Locate the cell with the specified text and output its [x, y] center coordinate. 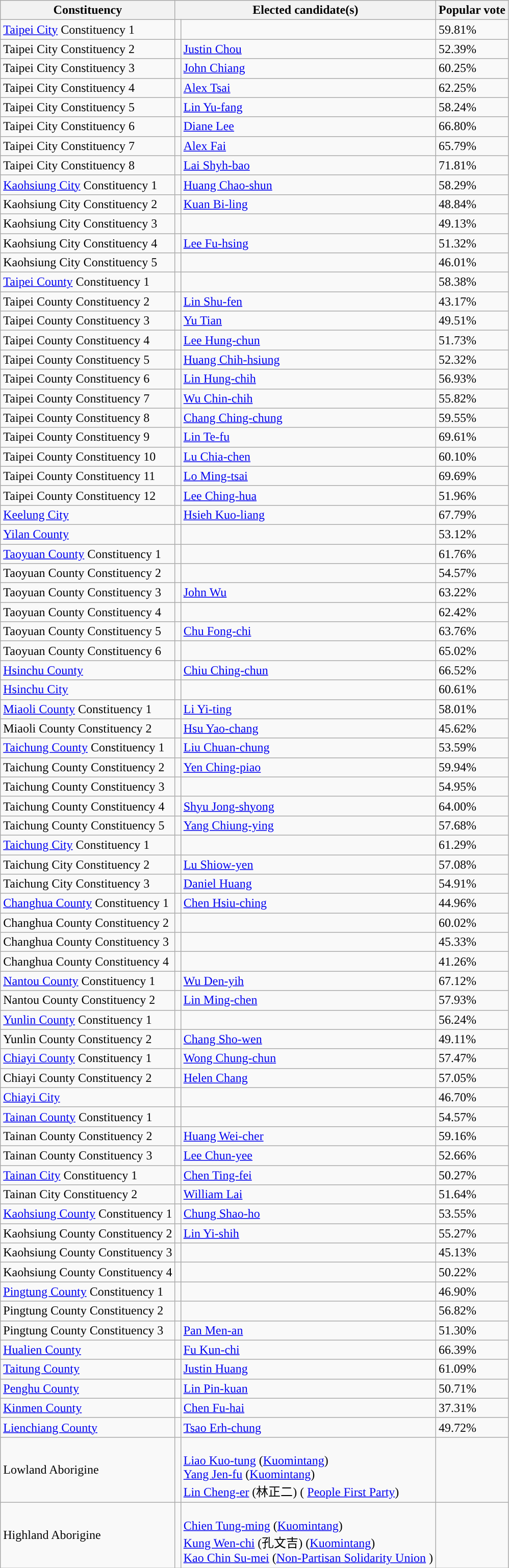
Diane Lee [308, 127]
61.29% [472, 845]
57.05% [472, 1078]
58.01% [472, 709]
Kaohsiung City Constituency 3 [88, 223]
59.16% [472, 1136]
Lin Shu-fen [308, 301]
Lin Ming-chen [308, 1000]
Changhua County Constituency 2 [88, 923]
Pingtung County Constituency 3 [88, 1330]
49.13% [472, 223]
Pan Men-an [308, 1330]
51.64% [472, 1195]
Justin Chou [308, 49]
Lee Hung-chun [308, 340]
Changhua County Constituency 3 [88, 942]
Yilan County [88, 534]
Lin Hung-chih [308, 379]
Miaoli County Constituency 1 [88, 709]
Taichung County Constituency 5 [88, 825]
58.38% [472, 282]
Lee Fu-hsing [308, 243]
66.39% [472, 1350]
Lee Ching-hua [308, 495]
Changhua County Constituency 1 [88, 903]
Yen Ching-piao [308, 767]
Taoyuan County Constituency 5 [88, 631]
Kaohsiung City Constituency 5 [88, 263]
Taichung County Constituency 2 [88, 767]
Liu Chuan-chung [308, 748]
Taoyuan County Constituency 6 [88, 651]
53.55% [472, 1214]
Chu Fong-chi [308, 631]
54.91% [472, 884]
Alex Tsai [308, 88]
Taipei City Constituency 6 [88, 127]
66.80% [472, 127]
Taoyuan County Constituency 1 [88, 553]
Taoyuan County Constituency 2 [88, 573]
52.32% [472, 360]
45.13% [472, 1253]
Taipei County Constituency 6 [88, 379]
Kaohsiung City Constituency 2 [88, 204]
Highland Aborigine [88, 1535]
Elected candidate(s) [305, 10]
Nantou County Constituency 1 [88, 981]
59.81% [472, 30]
53.12% [472, 534]
Chien Tung-ming (Kuomintang) Kung Wen-chi (孔文吉) (Kuomintang) Kao Chin Su-mei (Non-Partisan Solidarity Union ) [308, 1535]
49.51% [472, 321]
Chen Fu-hai [308, 1408]
50.71% [472, 1388]
Shyu Jong-shyong [308, 806]
52.39% [472, 49]
55.82% [472, 398]
William Lai [308, 1195]
Huang Wei-cher [308, 1136]
65.02% [472, 651]
Chung Shao-ho [308, 1214]
60.10% [472, 457]
Taoyuan County Constituency 4 [88, 612]
Lin Te-fu [308, 437]
57.93% [472, 1000]
Taipei County Constituency 8 [88, 418]
Taoyuan County Constituency 3 [88, 593]
Lai Shyh-bao [308, 165]
71.81% [472, 165]
55.27% [472, 1233]
Lu Shiow-yen [308, 865]
51.32% [472, 243]
Taipei City Constituency 5 [88, 107]
Kaohsiung County Constituency 2 [88, 1233]
57.68% [472, 825]
43.17% [472, 301]
Kaohsiung City Constituency 4 [88, 243]
Yu Tian [308, 321]
Hsinchu City [88, 690]
Taipei County Constituency 11 [88, 476]
Taipei County Constituency 1 [88, 282]
Chiayi County Constituency 1 [88, 1058]
Taichung City Constituency 2 [88, 865]
Constituency [88, 10]
64.00% [472, 806]
58.29% [472, 185]
Tainan County Constituency 3 [88, 1155]
56.82% [472, 1311]
65.79% [472, 146]
66.52% [472, 670]
Chen Hsiu-ching [308, 903]
Lowland Aborigine [88, 1470]
Nantou County Constituency 2 [88, 1000]
Lienchiang County [88, 1427]
Chiu Ching-chun [308, 670]
Huang Chao-shun [308, 185]
61.76% [472, 553]
45.33% [472, 942]
Helen Chang [308, 1078]
Miaoli County Constituency 2 [88, 728]
Taichung City Constituency 1 [88, 845]
57.08% [472, 865]
Kaohsiung County Constituency 1 [88, 1214]
67.79% [472, 515]
51.30% [472, 1330]
Taipei City Constituency 2 [88, 49]
Taipei County Constituency 7 [88, 398]
69.61% [472, 437]
Tainan City Constituency 1 [88, 1175]
56.93% [472, 379]
Kaohsiung City Constituency 1 [88, 185]
Chang Sho-wen [308, 1039]
Taipei County Constituency 9 [88, 437]
Taichung County Constituency 4 [88, 806]
53.59% [472, 748]
Lo Ming-tsai [308, 476]
50.27% [472, 1175]
Taipei City Constituency 7 [88, 146]
58.24% [472, 107]
Taipei City Constituency 8 [88, 165]
45.62% [472, 728]
Taitung County [88, 1369]
Lin Yu-fang [308, 107]
46.90% [472, 1292]
Justin Huang [308, 1369]
Taipei County Constituency 4 [88, 340]
Taipei County Constituency 2 [88, 301]
56.24% [472, 1020]
60.61% [472, 690]
Lee Chun-yee [308, 1155]
59.94% [472, 767]
Tainan City Constituency 2 [88, 1195]
Taipei County Constituency 10 [88, 457]
Tsao Erh-chung [308, 1427]
Lin Pin-kuan [308, 1388]
46.01% [472, 263]
50.22% [472, 1272]
51.96% [472, 495]
Hsieh Kuo-liang [308, 515]
Changhua County Constituency 4 [88, 962]
Yang Chiung-ying [308, 825]
Kinmen County [88, 1408]
52.66% [472, 1155]
Taichung County Constituency 1 [88, 748]
Pingtung County Constituency 1 [88, 1292]
46.70% [472, 1097]
Kuan Bi-ling [308, 204]
Pingtung County Constituency 2 [88, 1311]
John Wu [308, 593]
Taichung City Constituency 3 [88, 884]
Popular vote [472, 10]
63.76% [472, 631]
Li Yi-ting [308, 709]
Huang Chih-hsiung [308, 360]
41.26% [472, 962]
49.11% [472, 1039]
Taipei City Constituency 4 [88, 88]
51.73% [472, 340]
Keelung City [88, 515]
Kaohsiung County Constituency 3 [88, 1253]
Chiayi City [88, 1097]
John Chiang [308, 68]
Chen Ting-fei [308, 1175]
48.84% [472, 204]
62.25% [472, 88]
37.31% [472, 1408]
54.95% [472, 787]
Daniel Huang [308, 884]
Fu Kun-chi [308, 1350]
Yunlin County Constituency 2 [88, 1039]
60.25% [472, 68]
Yunlin County Constituency 1 [88, 1020]
Lin Yi-shih [308, 1233]
Alex Fai [308, 146]
Hualien County [88, 1350]
69.69% [472, 476]
Chiayi County Constituency 2 [88, 1078]
Taipei City Constituency 1 [88, 30]
60.02% [472, 923]
Chang Ching-chung [308, 418]
Lu Chia-chen [308, 457]
Wong Chung-chun [308, 1058]
44.96% [472, 903]
63.22% [472, 593]
Liao Kuo-tung (Kuomintang) Yang Jen-fu (Kuomintang) Lin Cheng-er (林正二) ( People First Party) [308, 1470]
Kaohsiung County Constituency 4 [88, 1272]
57.47% [472, 1058]
61.09% [472, 1369]
Penghu County [88, 1388]
Taichung County Constituency 3 [88, 787]
Hsu Yao-chang [308, 728]
Wu Chin-chih [308, 398]
Taipei County Constituency 12 [88, 495]
49.72% [472, 1427]
Taipei County Constituency 5 [88, 360]
Taipei County Constituency 3 [88, 321]
59.55% [472, 418]
Wu Den-yih [308, 981]
62.42% [472, 612]
Tainan County Constituency 1 [88, 1117]
Tainan County Constituency 2 [88, 1136]
Hsinchu County [88, 670]
67.12% [472, 981]
Taipei City Constituency 3 [88, 68]
